From the cell containing the given text, extract its center point as [x, y] coordinate. 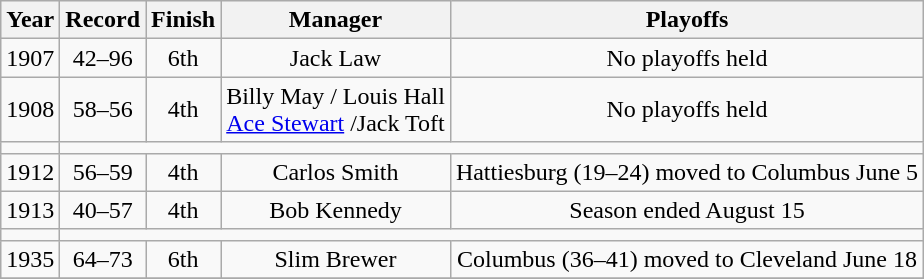
1912 [30, 172]
Bob Kennedy [336, 210]
Billy May / Louis Hall Ace Stewart /Jack Toft [336, 110]
Hattiesburg (19–24) moved to Columbus June 5 [686, 172]
1908 [30, 110]
Carlos Smith [336, 172]
58–56 [103, 110]
64–73 [103, 259]
1935 [30, 259]
Finish [184, 20]
Record [103, 20]
Jack Law [336, 58]
Slim Brewer [336, 259]
Columbus (36–41) moved to Cleveland June 18 [686, 259]
42–96 [103, 58]
1913 [30, 210]
Playoffs [686, 20]
Season ended August 15 [686, 210]
Year [30, 20]
Manager [336, 20]
40–57 [103, 210]
56–59 [103, 172]
1907 [30, 58]
